Return the (X, Y) coordinate for the center point of the cell that contains the specified text.  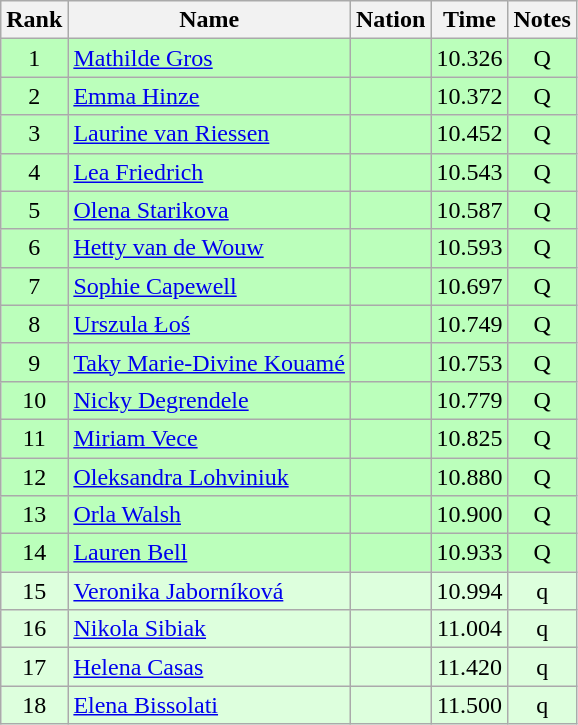
Helena Casas (210, 667)
11.420 (470, 667)
Miriam Vece (210, 438)
11.500 (470, 705)
10.779 (470, 400)
5 (34, 210)
Sophie Capewell (210, 286)
Lauren Bell (210, 553)
Emma Hinze (210, 96)
4 (34, 172)
3 (34, 134)
16 (34, 629)
15 (34, 591)
Nicky Degrendele (210, 400)
Oleksandra Lohviniuk (210, 477)
Orla Walsh (210, 515)
7 (34, 286)
Time (470, 20)
Laurine van Riessen (210, 134)
Lea Friedrich (210, 172)
Veronika Jaborníková (210, 591)
Hetty van de Wouw (210, 248)
10.749 (470, 324)
10.326 (470, 58)
10.753 (470, 362)
Olena Starikova (210, 210)
Mathilde Gros (210, 58)
10.697 (470, 286)
Name (210, 20)
10.587 (470, 210)
10.880 (470, 477)
14 (34, 553)
6 (34, 248)
Notes (542, 20)
11.004 (470, 629)
10.825 (470, 438)
10.452 (470, 134)
Urszula Łoś (210, 324)
10.933 (470, 553)
Nation (390, 20)
10.593 (470, 248)
10.900 (470, 515)
Taky Marie-Divine Kouamé (210, 362)
10.543 (470, 172)
8 (34, 324)
10 (34, 400)
13 (34, 515)
12 (34, 477)
10.994 (470, 591)
18 (34, 705)
17 (34, 667)
10.372 (470, 96)
9 (34, 362)
2 (34, 96)
Nikola Sibiak (210, 629)
11 (34, 438)
Rank (34, 20)
1 (34, 58)
Elena Bissolati (210, 705)
